Output the (X, Y) coordinate of the center of the cell containing the given text.  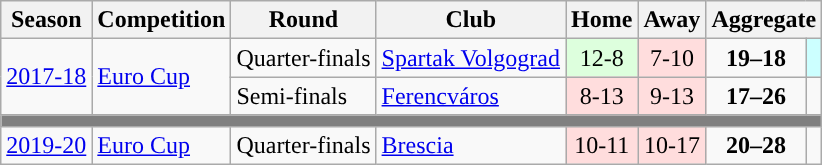
10-17 (672, 145)
8-13 (602, 96)
Semi-finals (304, 96)
20–28 (756, 145)
Home (602, 20)
Round (304, 20)
12-8 (602, 58)
Aggregate (764, 20)
7-10 (672, 58)
9-13 (672, 96)
Away (672, 20)
Spartak Volgograd (470, 58)
Competition (162, 20)
17–26 (756, 96)
10-11 (602, 145)
Club (470, 20)
Season (46, 20)
Brescia (470, 145)
19–18 (756, 58)
2019-20 (46, 145)
2017-18 (46, 77)
Ferencváros (470, 96)
